For the text-containing cell, return its midpoint in [x, y] coordinate format. 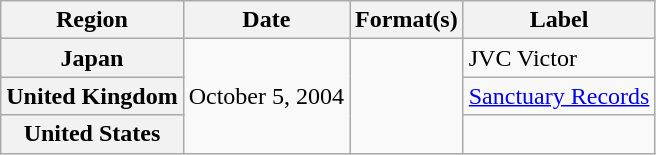
Label [559, 20]
Sanctuary Records [559, 96]
Format(s) [407, 20]
Region [92, 20]
October 5, 2004 [266, 96]
United Kingdom [92, 96]
JVC Victor [559, 58]
Japan [92, 58]
United States [92, 134]
Date [266, 20]
